Return the [x, y] coordinate for the center point of the cell that contains the specified text.  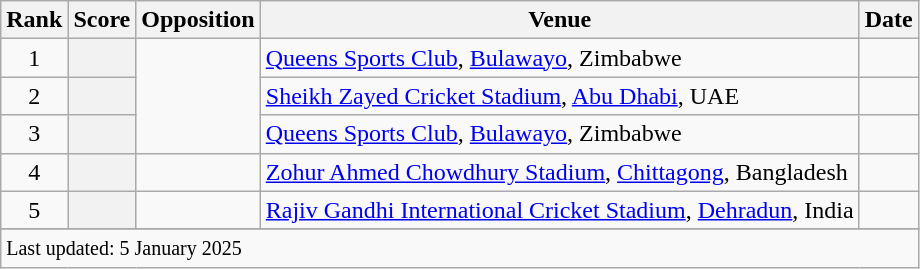
Zohur Ahmed Chowdhury Stadium, Chittagong, Bangladesh [560, 172]
Venue [560, 20]
Sheikh Zayed Cricket Stadium, Abu Dhabi, UAE [560, 96]
Opposition [198, 20]
4 [34, 172]
Date [888, 20]
5 [34, 210]
3 [34, 134]
Score [102, 20]
Rajiv Gandhi International Cricket Stadium, Dehradun, India [560, 210]
1 [34, 58]
Last updated: 5 January 2025 [460, 248]
Rank [34, 20]
2 [34, 96]
